Locate the cell with the specified text and output its [X, Y] center coordinate. 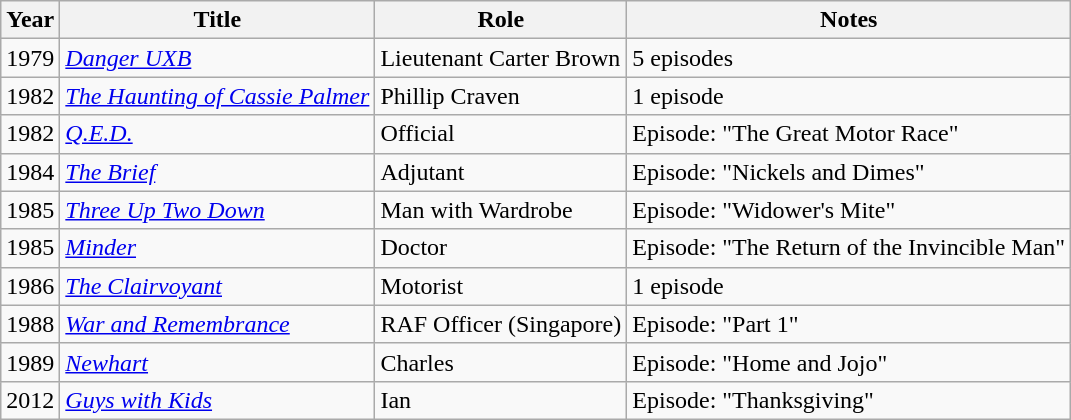
War and Remembrance [218, 324]
The Haunting of Cassie Palmer [218, 96]
1979 [30, 58]
Charles [501, 362]
Notes [849, 20]
1988 [30, 324]
Episode: "The Great Motor Race" [849, 134]
Phillip Craven [501, 96]
Motorist [501, 286]
The Clairvoyant [218, 286]
Episode: "The Return of the Invincible Man" [849, 248]
1984 [30, 172]
RAF Officer (Singapore) [501, 324]
Ian [501, 400]
Newhart [218, 362]
Three Up Two Down [218, 210]
Q.E.D. [218, 134]
Danger UXB [218, 58]
The Brief [218, 172]
1986 [30, 286]
Episode: "Nickels and Dimes" [849, 172]
Man with Wardrobe [501, 210]
Guys with Kids [218, 400]
Lieutenant Carter Brown [501, 58]
Adjutant [501, 172]
5 episodes [849, 58]
1989 [30, 362]
Episode: "Thanksgiving" [849, 400]
Minder [218, 248]
Episode: "Part 1" [849, 324]
2012 [30, 400]
Official [501, 134]
Doctor [501, 248]
Episode: "Widower's Mite" [849, 210]
Title [218, 20]
Episode: "Home and Jojo" [849, 362]
Role [501, 20]
Year [30, 20]
